Detect which cell encompasses the target text, then output its (X, Y) center coordinate. 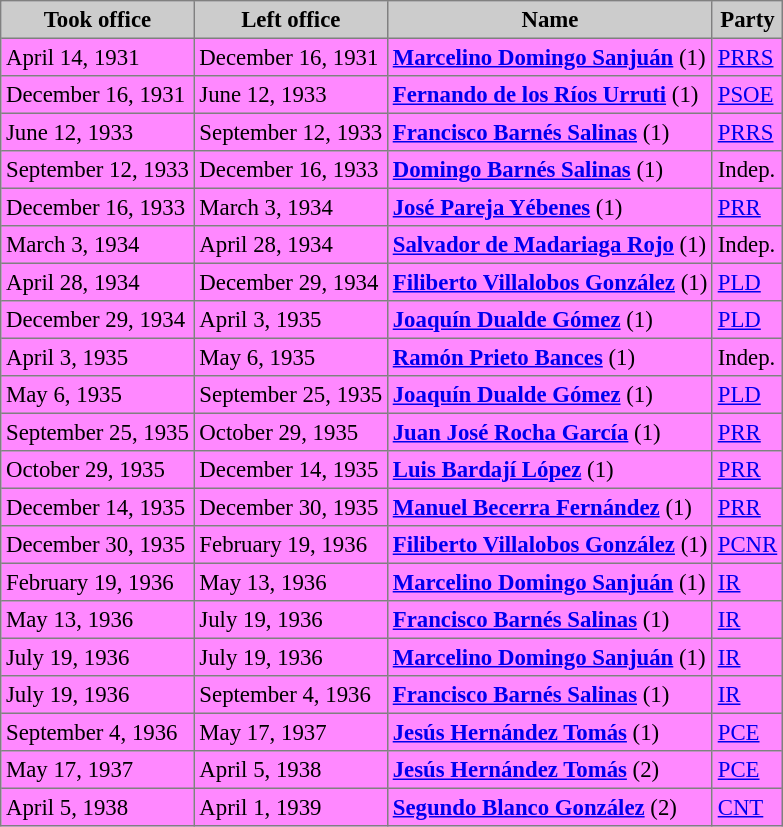
Left office (290, 20)
Segundo Blanco González (2) (550, 807)
Party (747, 20)
Jesús Hernández Tomás (2) (550, 770)
Fernando de los Ríos Urruti (1) (550, 95)
José Pareja Yébenes (1) (550, 207)
April 1, 1939 (290, 807)
Ramón Prieto Bances (1) (550, 357)
Luis Bardají López (1) (550, 470)
Manuel Becerra Fernández (1) (550, 507)
CNT (747, 807)
Name (550, 20)
April 14, 1931 (98, 57)
Salvador de Madariaga Rojo (1) (550, 245)
Jesús Hernández Tomás (1) (550, 732)
Took office (98, 20)
PCNR (747, 545)
Domingo Barnés Salinas (1) (550, 170)
Juan José Rocha García (1) (550, 432)
PSOE (747, 95)
